Return [x, y] of the center of cell containing provided text 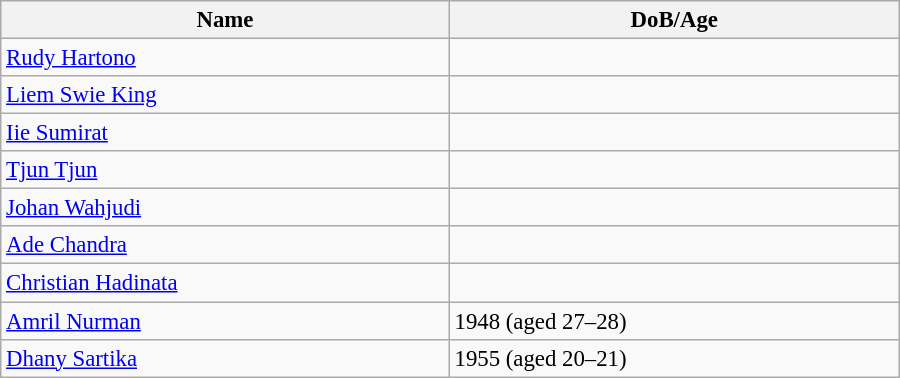
Amril Nurman [225, 321]
Johan Wahjudi [225, 208]
Iie Sumirat [225, 133]
Liem Swie King [225, 95]
1948 (aged 27–28) [674, 321]
1955 (aged 20–21) [674, 358]
DoB/Age [674, 20]
Rudy Hartono [225, 58]
Christian Hadinata [225, 283]
Name [225, 20]
Tjun Tjun [225, 170]
Ade Chandra [225, 245]
Dhany Sartika [225, 358]
